Locate the cell with the specified text and output its (x, y) center coordinate. 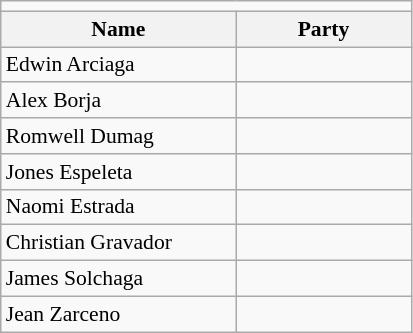
Alex Borja (118, 101)
Christian Gravador (118, 243)
Jones Espeleta (118, 172)
Name (118, 29)
James Solchaga (118, 279)
Edwin Arciaga (118, 65)
Party (324, 29)
Jean Zarceno (118, 314)
Naomi Estrada (118, 207)
Romwell Dumag (118, 136)
